Extract the [X, Y] coordinate from the center of the cell holding the provided text.  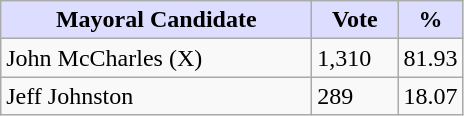
81.93 [430, 58]
18.07 [430, 96]
Mayoral Candidate [156, 20]
Vote [355, 20]
% [430, 20]
289 [355, 96]
1,310 [355, 58]
Jeff Johnston [156, 96]
John McCharles (X) [156, 58]
